Capture the cell that displays the provided text and extract its (x, y) central coordinate. 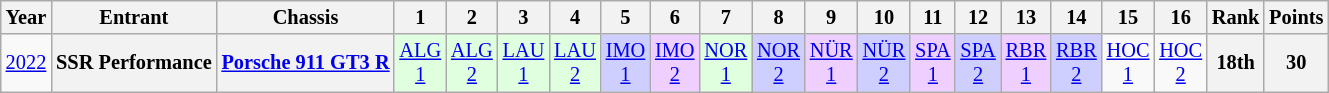
11 (932, 17)
NOR1 (726, 63)
IMO1 (626, 63)
LAU1 (524, 63)
RBR2 (1076, 63)
HOC2 (1180, 63)
30 (1296, 63)
Year (26, 17)
RBR1 (1026, 63)
7 (726, 17)
8 (778, 17)
9 (832, 17)
Points (1296, 17)
Porsche 911 GT3 R (306, 63)
1 (420, 17)
16 (1180, 17)
10 (884, 17)
Rank (1236, 17)
SPA2 (978, 63)
SPA1 (932, 63)
3 (524, 17)
18th (1236, 63)
ALG1 (420, 63)
12 (978, 17)
6 (674, 17)
SSR Performance (134, 63)
LAU2 (575, 63)
NÜR2 (884, 63)
2 (472, 17)
2022 (26, 63)
4 (575, 17)
ALG2 (472, 63)
14 (1076, 17)
HOC1 (1128, 63)
NOR2 (778, 63)
Chassis (306, 17)
15 (1128, 17)
NÜR1 (832, 63)
5 (626, 17)
Entrant (134, 17)
IMO2 (674, 63)
13 (1026, 17)
